Pinpoint the cell where the given text exists, returning its [x, y] midpoint coordinate. 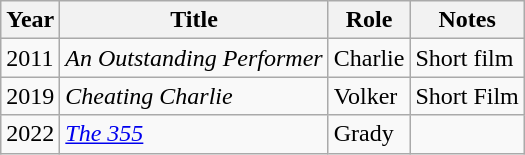
Grady [369, 134]
Volker [369, 96]
2022 [30, 134]
Notes [467, 20]
The 355 [194, 134]
Short Film [467, 96]
Charlie [369, 58]
Role [369, 20]
2019 [30, 96]
Title [194, 20]
An Outstanding Performer [194, 58]
Short film [467, 58]
Year [30, 20]
Cheating Charlie [194, 96]
2011 [30, 58]
